For the text-containing cell, return its midpoint in (x, y) coordinate format. 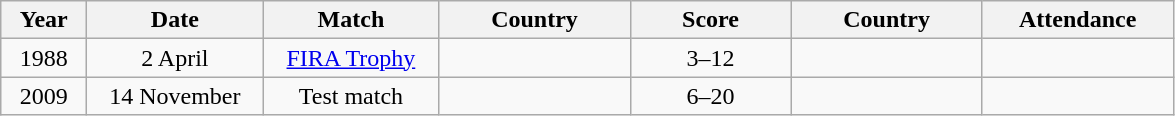
2 April (175, 58)
3–12 (710, 58)
Attendance (1078, 20)
14 November (175, 96)
Score (710, 20)
Match (351, 20)
Year (44, 20)
6–20 (710, 96)
Date (175, 20)
FIRA Trophy (351, 58)
Test match (351, 96)
1988 (44, 58)
2009 (44, 96)
